Return [X, Y] of the center of cell containing provided text 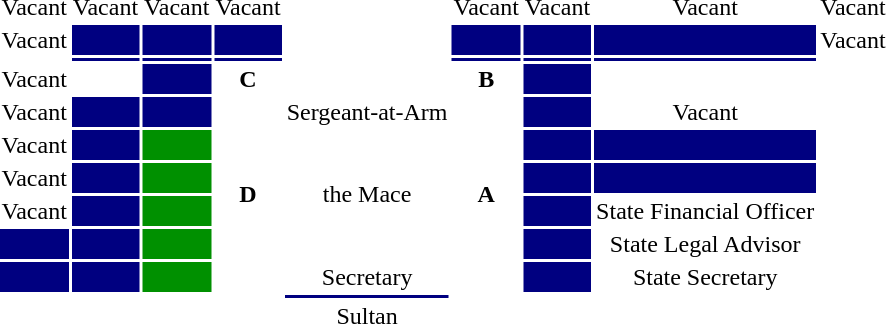
B [486, 79]
C [248, 79]
Sergeant-at-Arm [367, 112]
State Secretary [706, 277]
Secretary [367, 277]
D [248, 194]
State Financial Officer [706, 211]
State Legal Advisor [706, 244]
A [486, 194]
the Mace [367, 194]
